Determine the [X, Y] coordinate at the center of the cell enclosing the given text.  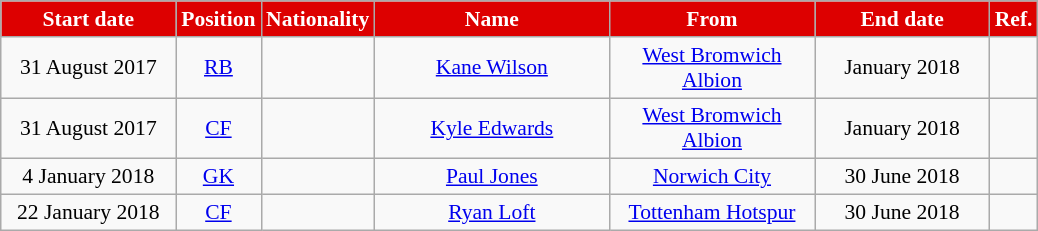
End date [902, 19]
Ref. [1014, 19]
Ryan Loft [492, 213]
From [712, 19]
Paul Jones [492, 177]
Start date [88, 19]
Kyle Edwards [492, 128]
Name [492, 19]
RB [218, 68]
4 January 2018 [88, 177]
Kane Wilson [492, 68]
22 January 2018 [88, 213]
Position [218, 19]
Nationality [318, 19]
Norwich City [712, 177]
Tottenham Hotspur [712, 213]
GK [218, 177]
